Find where the given text appears and provide that cell's center as (x, y) coordinate. 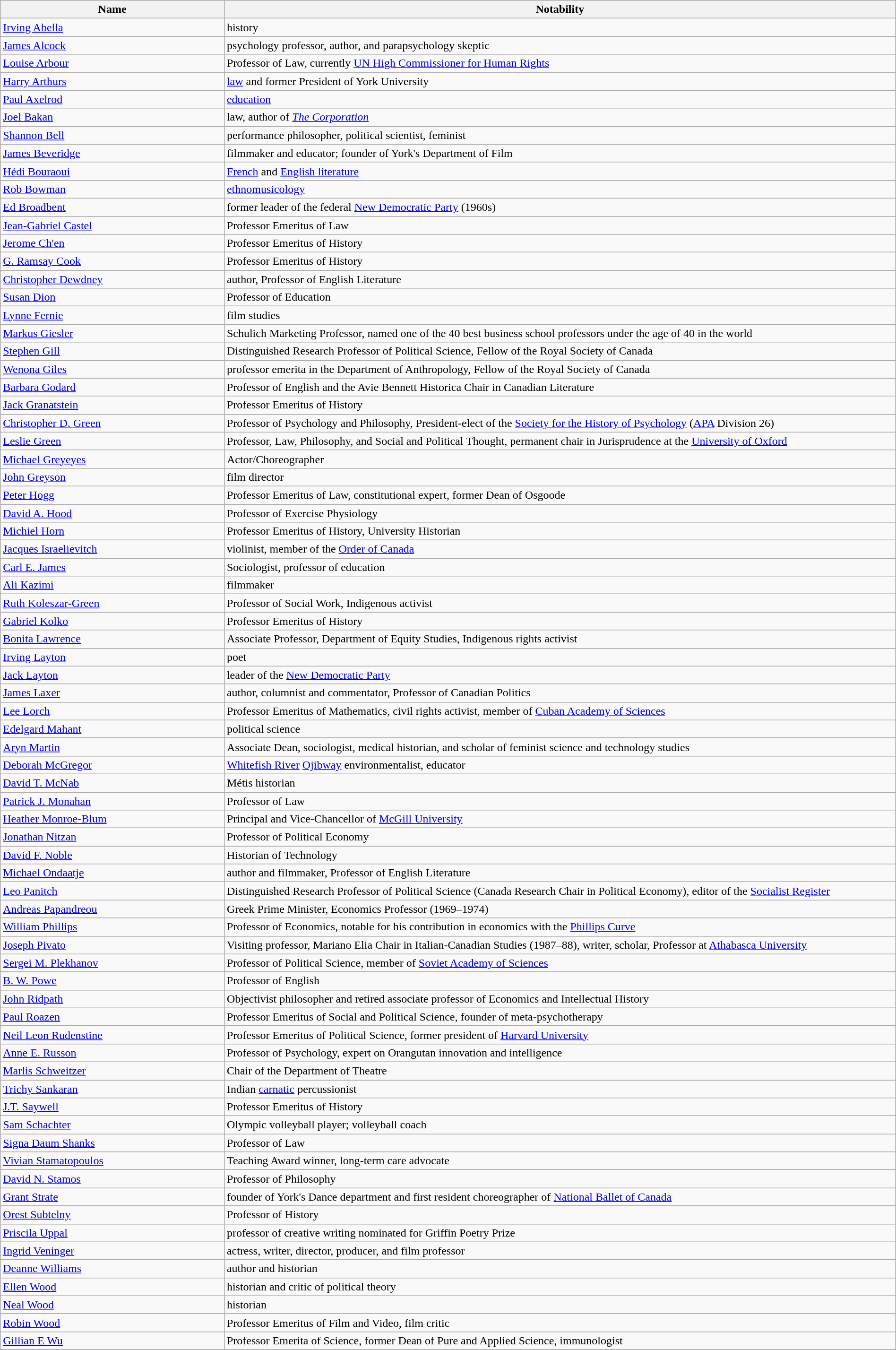
Gillian E Wu (112, 1341)
James Alcock (112, 45)
Grant Strate (112, 1197)
Notability (560, 9)
David F. Noble (112, 855)
Priscila Uppal (112, 1233)
historian (560, 1305)
Peter Hogg (112, 495)
Historian of Technology (560, 855)
leader of the New Democratic Party (560, 675)
Anne E. Russon (112, 1053)
David T. McNab (112, 783)
Professor Emeritus of History, University Historian (560, 531)
Gabriel Kolko (112, 621)
history (560, 27)
Michiel Horn (112, 531)
Professor Emeritus of Law, constitutional expert, former Dean of Osgoode (560, 495)
Professor of Social Work, Indigenous activist (560, 603)
professor emerita in the Department of Anthropology, Fellow of the Royal Society of Canada (560, 369)
Leslie Green (112, 441)
Sam Schachter (112, 1125)
Michael Greyeyes (112, 459)
Jean-Gabriel Castel (112, 225)
film director (560, 477)
poet (560, 657)
filmmaker and educator; founder of York's Department of Film (560, 153)
Lynne Fernie (112, 315)
Métis historian (560, 783)
psychology professor, author, and parapsychology skeptic (560, 45)
Carl E. James (112, 567)
Patrick J. Monahan (112, 801)
Joseph Pivato (112, 945)
Jack Layton (112, 675)
Professor of Philosophy (560, 1179)
B. W. Powe (112, 981)
Name (112, 9)
Teaching Award winner, long-term care advocate (560, 1161)
Edelgard Mahant (112, 729)
Andreas Papandreou (112, 909)
James Beveridge (112, 153)
Professor Emeritus of Film and Video, film critic (560, 1323)
Marlis Schweitzer (112, 1071)
John Greyson (112, 477)
French and English literature (560, 171)
Irving Abella (112, 27)
Professor of English and the Avie Bennett Historica Chair in Canadian Literature (560, 387)
historian and critic of political theory (560, 1287)
Olympic volleyball player; volleyball coach (560, 1125)
Ingrid Veninger (112, 1251)
founder of York's Dance department and first resident choreographer of National Ballet of Canada (560, 1197)
filmmaker (560, 585)
Neil Leon Rudenstine (112, 1035)
Indian carnatic percussionist (560, 1089)
Deborah McGregor (112, 765)
Schulich Marketing Professor, named one of the 40 best business school professors under the age of 40 in the world (560, 333)
Ruth Koleszar-Green (112, 603)
Signa Daum Shanks (112, 1143)
J.T. Saywell (112, 1107)
former leader of the federal New Democratic Party (1960s) (560, 207)
Louise Arbour (112, 63)
film studies (560, 315)
Trichy Sankaran (112, 1089)
Whitefish River Ojibway environmentalist, educator (560, 765)
Aryn Martin (112, 747)
Associate Dean, sociologist, medical historian, and scholar of feminist science and technology studies (560, 747)
Jonathan Nitzan (112, 837)
Harry Arthurs (112, 81)
Paul Roazen (112, 1017)
Michael Ondaatje (112, 873)
education (560, 99)
Heather Monroe-Blum (112, 819)
Professor Emeritus of Social and Political Science, founder of meta-psychotherapy (560, 1017)
Sergei M. Plekhanov (112, 963)
author, Professor of English Literature (560, 279)
Jerome Ch'en (112, 243)
Lee Lorch (112, 711)
Professor Emeritus of Political Science, former president of Harvard University (560, 1035)
Professor of Political Economy (560, 837)
Professor of English (560, 981)
Actor/Choreographer (560, 459)
Professor of Education (560, 297)
Professor of Law, currently UN High Commissioner for Human Rights (560, 63)
Susan Dion (112, 297)
Distinguished Research Professor of Political Science, Fellow of the Royal Society of Canada (560, 351)
Robin Wood (112, 1323)
Joel Bakan (112, 117)
Stephen Gill (112, 351)
actress, writer, director, producer, and film professor (560, 1251)
Barbara Godard (112, 387)
violinist, member of the Order of Canada (560, 549)
Ali Kazimi (112, 585)
Chair of the Department of Theatre (560, 1071)
Distinguished Research Professor of Political Science (Canada Research Chair in Political Economy), editor of the Socialist Register (560, 891)
John Ridpath (112, 999)
Jacques Israelievitch (112, 549)
Professor Emerita of Science, former Dean of Pure and Applied Science, immunologist (560, 1341)
Professor of History (560, 1215)
Leo Panitch (112, 891)
author and historian (560, 1269)
Deanne Williams (112, 1269)
law and former President of York University (560, 81)
Jack Granatstein (112, 405)
Vivian Stamatopoulos (112, 1161)
Professor of Economics, notable for his contribution in economics with the Phillips Curve (560, 927)
Professor Emeritus of Mathematics, civil rights activist, member of Cuban Academy of Sciences (560, 711)
G. Ramsay Cook (112, 261)
Principal and Vice-Chancellor of McGill University (560, 819)
Orest Subtelny (112, 1215)
Paul Axelrod (112, 99)
Greek Prime Minister, Economics Professor (1969–1974) (560, 909)
Objectivist philosopher and retired associate professor of Economics and Intellectual History (560, 999)
Shannon Bell (112, 135)
professor of creative writing nominated for Griffin Poetry Prize (560, 1233)
Ed Broadbent (112, 207)
Associate Professor, Department of Equity Studies, Indigenous rights activist (560, 639)
Professor of Political Science, member of Soviet Academy of Sciences (560, 963)
performance philosopher, political scientist, feminist (560, 135)
Professor of Exercise Physiology (560, 513)
political science (560, 729)
Hédi Bouraoui (112, 171)
Visiting professor, Mariano Elia Chair in Italian-Canadian Studies (1987–88), writer, scholar, Professor at Athabasca University (560, 945)
Professor, Law, Philosophy, and Social and Political Thought, permanent chair in Jurisprudence at the University of Oxford (560, 441)
Christopher Dewdney (112, 279)
Professor of Psychology, expert on Orangutan innovation and intelligence (560, 1053)
Irving Layton (112, 657)
Ellen Wood (112, 1287)
Markus Giesler (112, 333)
Rob Bowman (112, 189)
Wenona Giles (112, 369)
David N. Stamos (112, 1179)
Neal Wood (112, 1305)
Professor of Psychology and Philosophy, President-elect of the Society for the History of Psychology (APA Division 26) (560, 423)
James Laxer (112, 693)
William Phillips (112, 927)
ethnomusicology (560, 189)
author and filmmaker, Professor of English Literature (560, 873)
Sociologist, professor of education (560, 567)
Professor Emeritus of Law (560, 225)
Christopher D. Green (112, 423)
Bonita Lawrence (112, 639)
law, author of The Corporation (560, 117)
David A. Hood (112, 513)
author, columnist and commentator, Professor of Canadian Politics (560, 693)
